Pinpoint the cell where the given text exists, returning its (X, Y) midpoint coordinate. 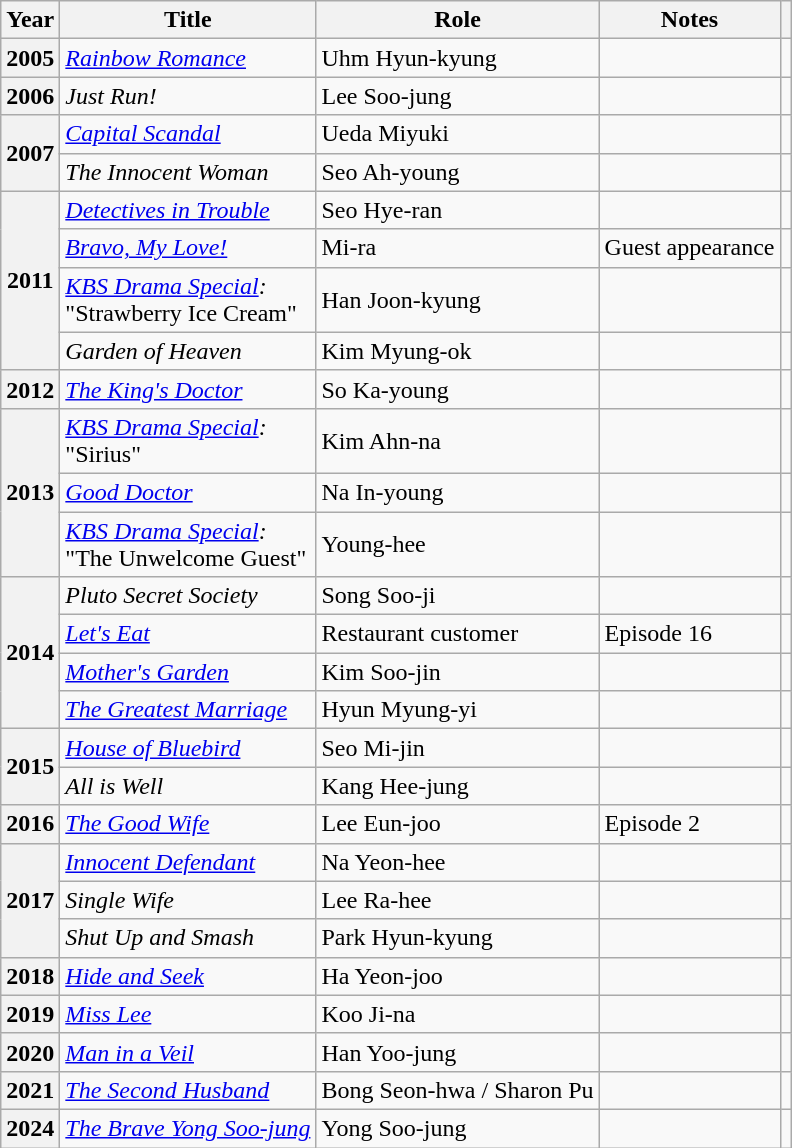
Man in a Veil (188, 1052)
Kim Ahn-na (458, 440)
Mother's Garden (188, 672)
KBS Drama Special:"Strawberry Ice Cream" (188, 300)
Innocent Defendant (188, 862)
2006 (30, 96)
Han Yoo-jung (458, 1052)
Kang Hee-jung (458, 786)
2013 (30, 492)
2007 (30, 153)
KBS Drama Special:"Sirius" (188, 440)
The Second Husband (188, 1090)
Let's Eat (188, 634)
The Brave Yong Soo-jung (188, 1128)
Na Yeon-hee (458, 862)
Na In-young (458, 492)
2005 (30, 58)
Ueda Miyuki (458, 134)
Kim Soo-jin (458, 672)
Han Joon-kyung (458, 300)
Detectives in Trouble (188, 210)
Rainbow Romance (188, 58)
Garden of Heaven (188, 351)
2021 (30, 1090)
Koo Ji-na (458, 1014)
Good Doctor (188, 492)
Just Run! (188, 96)
Bong Seon-hwa / Sharon Pu (458, 1090)
Role (458, 20)
All is Well (188, 786)
Lee Eun-joo (458, 824)
Yong Soo-jung (458, 1128)
Kim Myung-ok (458, 351)
Hide and Seek (188, 976)
2012 (30, 389)
Ha Yeon-joo (458, 976)
2015 (30, 767)
Pluto Secret Society (188, 596)
Park Hyun-kyung (458, 938)
Hyun Myung-yi (458, 710)
Bravo, My Love! (188, 248)
Notes (690, 20)
2024 (30, 1128)
The King's Doctor (188, 389)
Song Soo-ji (458, 596)
Young-hee (458, 544)
Miss Lee (188, 1014)
The Greatest Marriage (188, 710)
So Ka-young (458, 389)
2011 (30, 280)
Guest appearance (690, 248)
Seo Hye-ran (458, 210)
2014 (30, 653)
Episode 2 (690, 824)
Lee Ra-hee (458, 900)
Shut Up and Smash (188, 938)
Capital Scandal (188, 134)
Restaurant customer (458, 634)
Single Wife (188, 900)
Uhm Hyun-kyung (458, 58)
Episode 16 (690, 634)
2020 (30, 1052)
2017 (30, 900)
The Good Wife (188, 824)
Mi-ra (458, 248)
Year (30, 20)
2019 (30, 1014)
House of Bluebird (188, 748)
Seo Mi-jin (458, 748)
2016 (30, 824)
The Innocent Woman (188, 172)
Seo Ah-young (458, 172)
2018 (30, 976)
Lee Soo-jung (458, 96)
KBS Drama Special:"The Unwelcome Guest" (188, 544)
Title (188, 20)
